Find where the given text appears and provide that cell's center as [X, Y] coordinate. 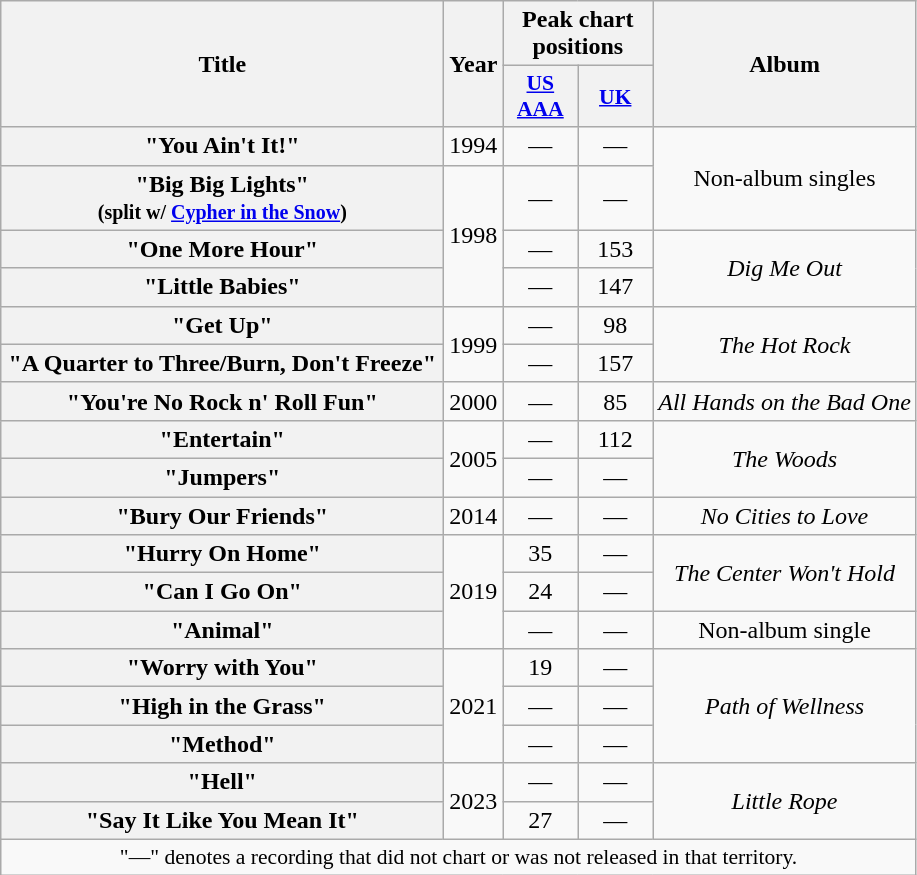
"You Ain't It!" [222, 146]
1994 [474, 146]
"Hurry On Home" [222, 554]
"—" denotes a recording that did not chart or was not released in that territory. [459, 857]
85 [616, 401]
"Worry with You" [222, 668]
1998 [474, 236]
UK [616, 96]
The Center Won't Hold [785, 573]
Little Rope [785, 801]
"Say It Like You Mean It" [222, 820]
"Jumpers" [222, 477]
"Little Babies" [222, 287]
Peak chart positions [578, 34]
"Big Big Lights" (split w/ Cypher in the Snow) [222, 198]
"A Quarter to Three/Burn, Don't Freeze" [222, 363]
"Animal" [222, 630]
"One More Hour" [222, 249]
USAAA [540, 96]
19 [540, 668]
2014 [474, 515]
The Woods [785, 458]
2019 [474, 592]
Title [222, 64]
2000 [474, 401]
"Bury Our Friends" [222, 515]
24 [540, 592]
153 [616, 249]
"High in the Grass" [222, 706]
Non-album singles [785, 178]
Year [474, 64]
2023 [474, 801]
The Hot Rock [785, 344]
Album [785, 64]
27 [540, 820]
"You're No Rock n' Roll Fun" [222, 401]
2021 [474, 706]
35 [540, 554]
"Entertain" [222, 439]
"Can I Go On" [222, 592]
147 [616, 287]
1999 [474, 344]
"Hell" [222, 782]
"Get Up" [222, 325]
98 [616, 325]
157 [616, 363]
No Cities to Love [785, 515]
Path of Wellness [785, 706]
2005 [474, 458]
Dig Me Out [785, 268]
112 [616, 439]
"Method" [222, 744]
All Hands on the Bad One [785, 401]
Non-album single [785, 630]
